Identify which cell holds the provided text, then report its (X, Y) central coordinate. 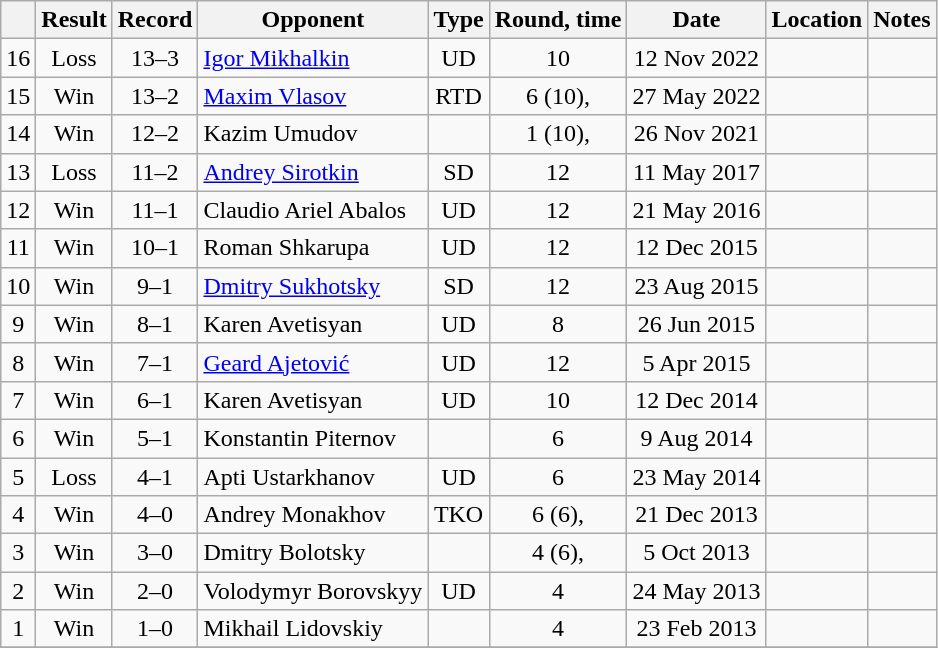
5 (18, 477)
Igor Mikhalkin (313, 58)
Andrey Monakhov (313, 515)
Apti Ustarkhanov (313, 477)
2 (18, 591)
Roman Shkarupa (313, 248)
11 May 2017 (696, 172)
Date (696, 20)
1 (18, 629)
13 (18, 172)
5 Oct 2013 (696, 553)
Dmitry Sukhotsky (313, 286)
5–1 (155, 438)
11–1 (155, 210)
Kazim Umudov (313, 134)
11–2 (155, 172)
23 Feb 2013 (696, 629)
8–1 (155, 324)
Volodymyr Borovskyy (313, 591)
6 (10), (558, 96)
21 Dec 2013 (696, 515)
Dmitry Bolotsky (313, 553)
4–0 (155, 515)
Notes (902, 20)
7 (18, 400)
TKO (458, 515)
Geard Ajetović (313, 362)
6–1 (155, 400)
Round, time (558, 20)
Mikhail Lidovskiy (313, 629)
RTD (458, 96)
Location (817, 20)
Opponent (313, 20)
Result (74, 20)
Type (458, 20)
12 Dec 2015 (696, 248)
26 Jun 2015 (696, 324)
27 May 2022 (696, 96)
9–1 (155, 286)
13–3 (155, 58)
23 May 2014 (696, 477)
1–0 (155, 629)
6 (6), (558, 515)
12 Dec 2014 (696, 400)
Konstantin Piternov (313, 438)
Record (155, 20)
23 Aug 2015 (696, 286)
26 Nov 2021 (696, 134)
Claudio Ariel Abalos (313, 210)
Maxim Vlasov (313, 96)
13–2 (155, 96)
15 (18, 96)
2–0 (155, 591)
1 (10), (558, 134)
3–0 (155, 553)
10–1 (155, 248)
11 (18, 248)
16 (18, 58)
24 May 2013 (696, 591)
21 May 2016 (696, 210)
9 Aug 2014 (696, 438)
12 Nov 2022 (696, 58)
12–2 (155, 134)
Andrey Sirotkin (313, 172)
5 Apr 2015 (696, 362)
14 (18, 134)
9 (18, 324)
7–1 (155, 362)
3 (18, 553)
4 (6), (558, 553)
4–1 (155, 477)
